Find where the given text appears and provide that cell's center as [x, y] coordinate. 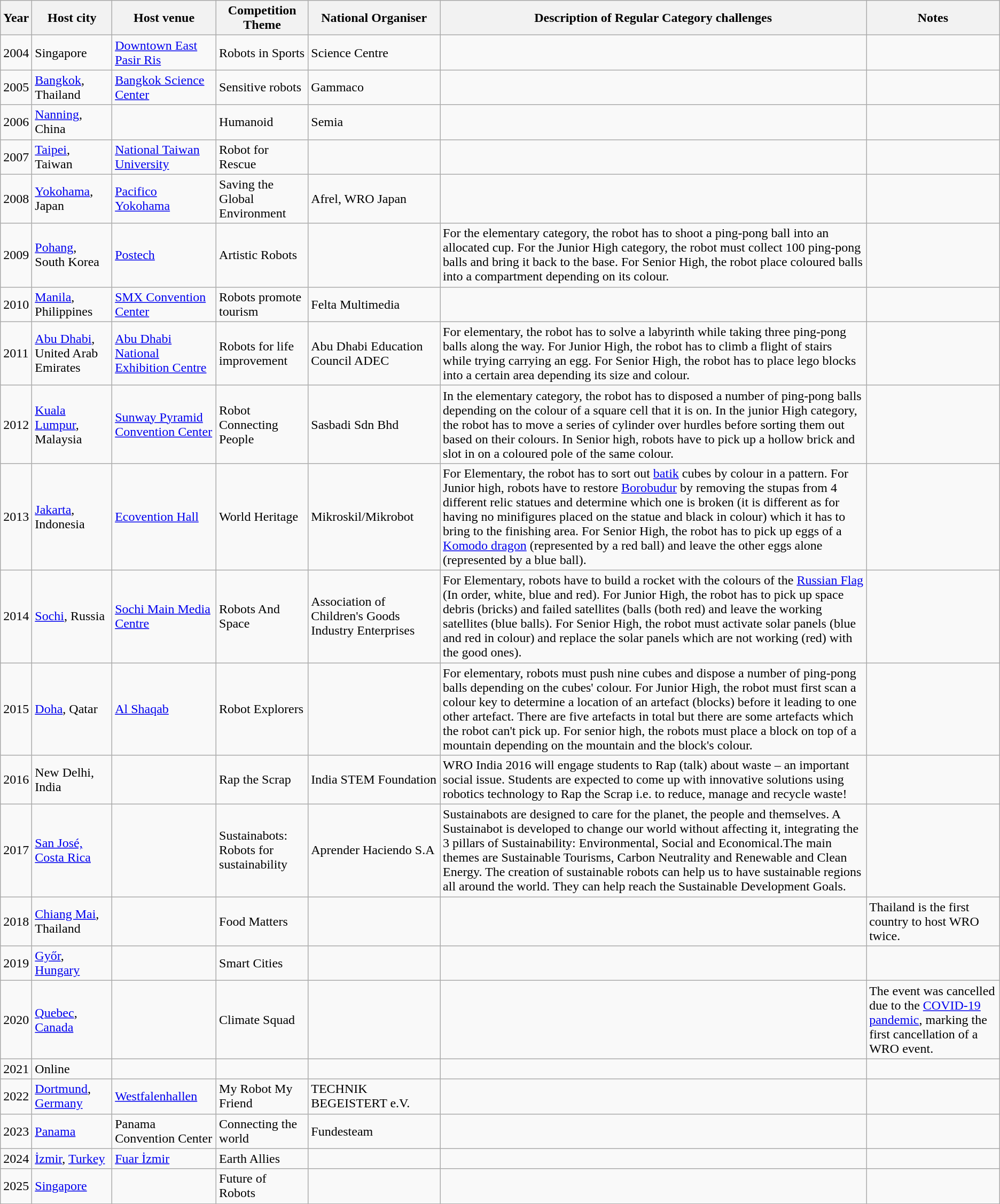
2016 [16, 780]
Westfalenhallen [165, 1096]
Notes [933, 18]
2025 [16, 1186]
TECHNIK BEGEISTERT e.V. [374, 1096]
Host venue [165, 18]
Saving the Global Environment [262, 199]
2022 [16, 1096]
Pacifico Yokohama [165, 199]
Bangkok Science Center [165, 88]
Thailand is the first country to host WRO twice. [933, 921]
San José, Costa Rica [72, 850]
2023 [16, 1131]
Gammaco [374, 88]
Sasbadi Sdn Bhd [374, 424]
Abu Dhabi, United Arab Emirates [72, 354]
Ecovention Hall [165, 517]
Kuala Lumpur, Malaysia [72, 424]
Robots And Space [262, 616]
Sunway Pyramid Convention Center [165, 424]
Jakarta, Indonesia [72, 517]
2010 [16, 304]
Rap the Scrap [262, 780]
2018 [16, 921]
Sensitive robots [262, 88]
Pohang, South Korea [72, 255]
Description of Regular Category challenges [653, 18]
National Organiser [374, 18]
2020 [16, 1020]
Abu Dhabi Education Council ADEC [374, 354]
Dortmund, Germany [72, 1096]
Sochi, Russia [72, 616]
Felta Multimedia [374, 304]
Doha, Qatar [72, 708]
Downtown East Pasir Ris [165, 52]
Humanoid [262, 122]
Sustainabots: Robots for sustainability [262, 850]
Robots in Sports [262, 52]
Taipei, Taiwan [72, 157]
Robot for Rescue [262, 157]
Robots promote tourism [262, 304]
Fuar İzmir [165, 1159]
Association of Children's Goods Industry Enterprises [374, 616]
Yokohama, Japan [72, 199]
Panama [72, 1131]
Fundesteam [374, 1131]
Host city [72, 18]
Science Centre [374, 52]
Chiang Mai, Thailand [72, 921]
Competition Theme [262, 18]
2005 [16, 88]
Year [16, 18]
Online [72, 1069]
2007 [16, 157]
2015 [16, 708]
Sochi Main Media Centre [165, 616]
Al Shaqab [165, 708]
Bangkok, Thailand [72, 88]
SMX Convention Center [165, 304]
2012 [16, 424]
Robot Explorers [262, 708]
India STEM Foundation [374, 780]
2024 [16, 1159]
Robot Connecting People [262, 424]
The event was cancelled due to the COVID-19 pandemic, marking the first cancellation of a WRO event. [933, 1020]
New Delhi, India [72, 780]
National Taiwan University [165, 157]
Robots for life improvement [262, 354]
2009 [16, 255]
2006 [16, 122]
Nanning, China [72, 122]
Abu Dhabi National Exhibition Centre [165, 354]
2013 [16, 517]
İzmir, Turkey [72, 1159]
Mikroskil/Mikrobot [374, 517]
2017 [16, 850]
World Heritage [262, 517]
Semia [374, 122]
2019 [16, 964]
2021 [16, 1069]
My Robot My Friend [262, 1096]
Artistic Robots [262, 255]
2011 [16, 354]
Food Matters [262, 921]
Panama Convention Center [165, 1131]
Connecting the world [262, 1131]
2008 [16, 199]
Manila, Philippines [72, 304]
Afrel, WRO Japan [374, 199]
Postech [165, 255]
Quebec, Canada [72, 1020]
2004 [16, 52]
Győr, Hungary [72, 964]
Earth Allies [262, 1159]
Aprender Haciendo S.A [374, 850]
Future of Robots [262, 1186]
Climate Squad [262, 1020]
Smart Cities [262, 964]
2014 [16, 616]
